Provide the (x, y) coordinate of the cell's center where the given text is located.  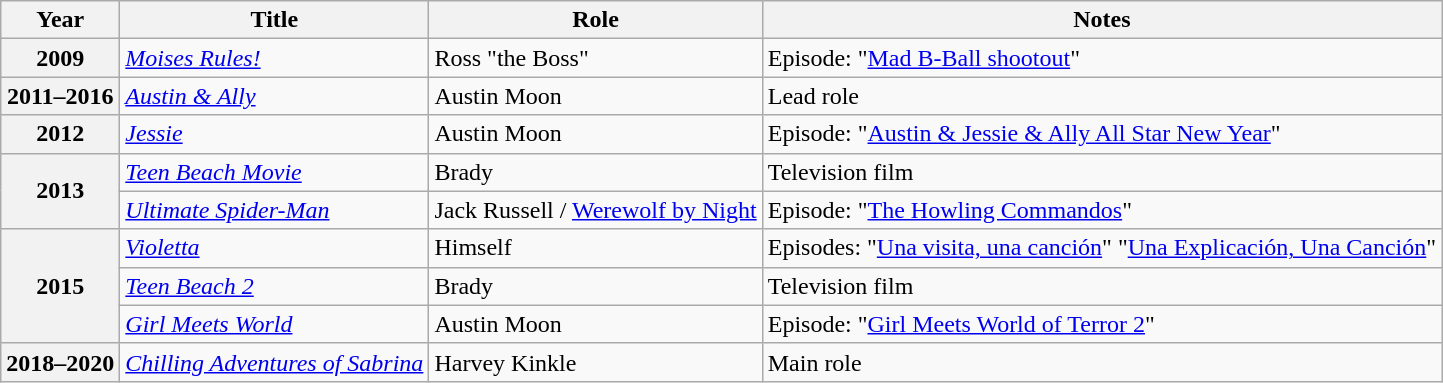
2011–2016 (60, 96)
Title (274, 20)
Main role (1102, 362)
2015 (60, 286)
Lead role (1102, 96)
Girl Meets World (274, 324)
Chilling Adventures of Sabrina (274, 362)
Ross "the Boss" (596, 58)
Teen Beach Movie (274, 172)
Episode: "Girl Meets World of Terror 2" (1102, 324)
2012 (60, 134)
Jessie (274, 134)
Austin & Ally (274, 96)
Episode: "Austin & Jessie & Ally All Star New Year" (1102, 134)
Teen Beach 2 (274, 286)
Himself (596, 248)
Role (596, 20)
Harvey Kinkle (596, 362)
Jack Russell / Werewolf by Night (596, 210)
Episode: "The Howling Commandos" (1102, 210)
Ultimate Spider-Man (274, 210)
2013 (60, 191)
Moises Rules! (274, 58)
2018–2020 (60, 362)
Violetta (274, 248)
Episode: "Mad B-Ball shootout" (1102, 58)
Year (60, 20)
Episodes: "Una visita, una canción" "Una Explicación, Una Canción" (1102, 248)
Notes (1102, 20)
2009 (60, 58)
